Capture the cell that displays the provided text and extract its [x, y] central coordinate. 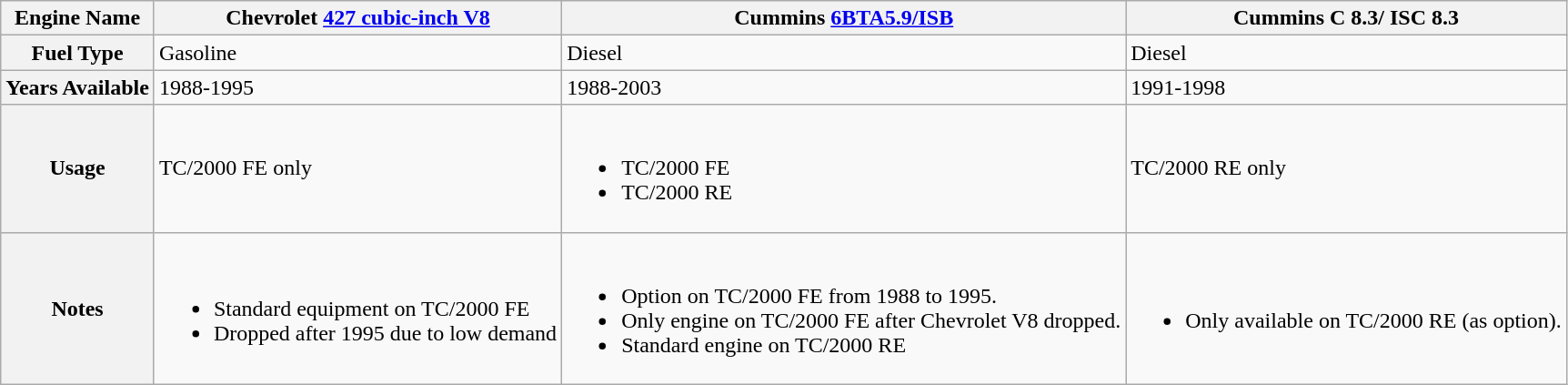
TC/2000 FE only [357, 168]
1988-2003 [844, 87]
Notes [78, 308]
TC/2000 FETC/2000 RE [844, 168]
Years Available [78, 87]
Cummins C 8.3/ ISC 8.3 [1346, 18]
Standard equipment on TC/2000 FEDropped after 1995 due to low demand [357, 308]
Option on TC/2000 FE from 1988 to 1995.Only engine on TC/2000 FE after Chevrolet V8 dropped.Standard engine on TC/2000 RE [844, 308]
Only available on TC/2000 RE (as option). [1346, 308]
Chevrolet 427 cubic-inch V8 [357, 18]
Fuel Type [78, 53]
1991-1998 [1346, 87]
1988-1995 [357, 87]
Gasoline [357, 53]
Usage [78, 168]
Cummins 6BTA5.9/ISB [844, 18]
TC/2000 RE only [1346, 168]
Engine Name [78, 18]
